Search for the cell housing the specified text and yield its [X, Y] center coordinate. 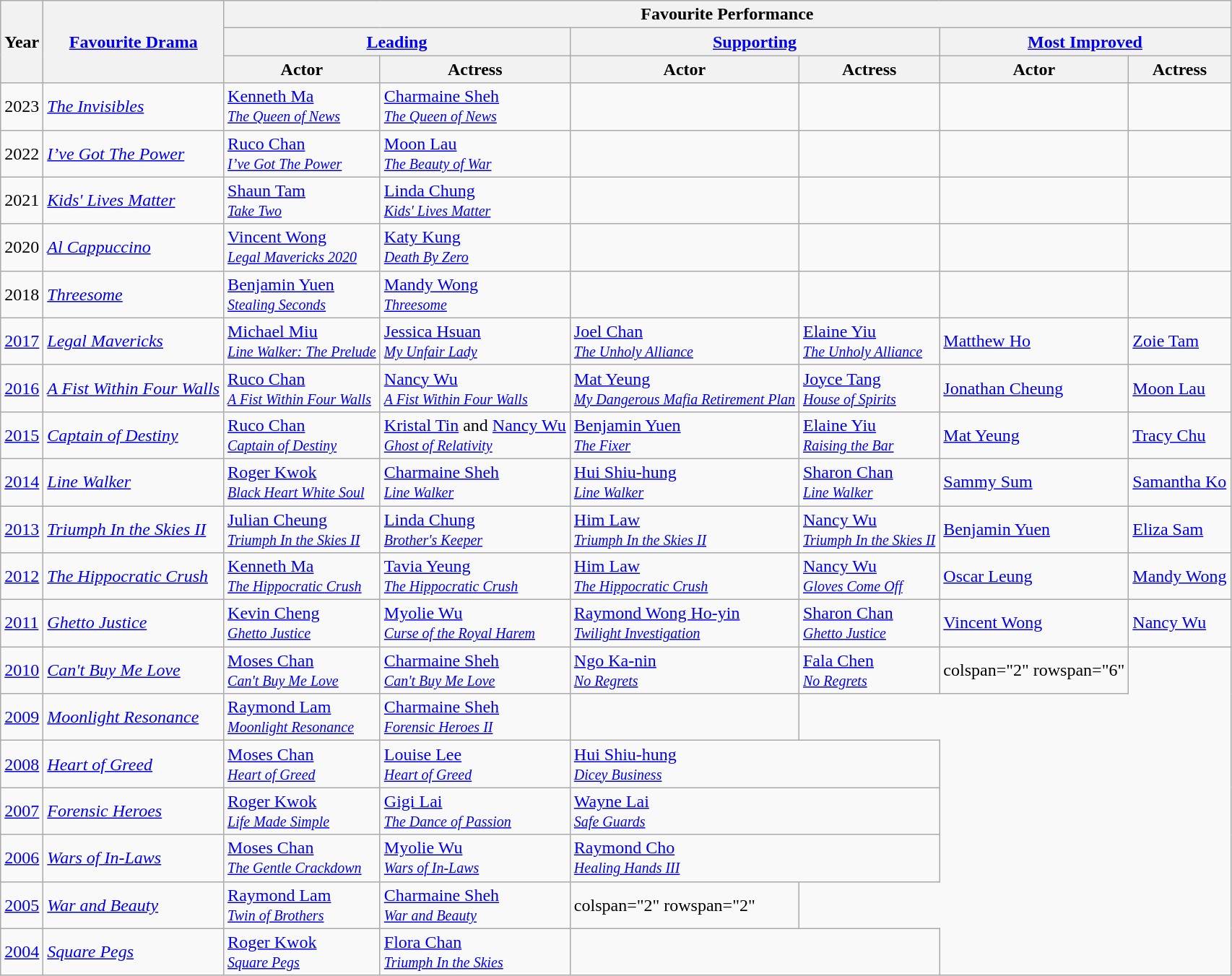
The Invisibles [134, 107]
Moses ChanThe Gentle Crackdown [302, 858]
Fala ChenNo Regrets [869, 670]
Joel ChanThe Unholy Alliance [685, 341]
colspan="2" rowspan="6" [1034, 670]
2010 [22, 670]
2015 [22, 435]
Louise LeeHeart of Greed [475, 764]
2014 [22, 482]
Leading [397, 42]
Roger KwokLife Made Simple [302, 811]
Year [22, 42]
Wars of In-Laws [134, 858]
Moon Lau [1180, 388]
Linda ChungBrother's Keeper [475, 528]
Zoie Tam [1180, 341]
Roger KwokSquare Pegs [302, 951]
Mandy WongThreesome [475, 295]
Heart of Greed [134, 764]
Ruco ChanI’ve Got The Power [302, 153]
Eliza Sam [1180, 528]
Forensic Heroes [134, 811]
Ruco ChanA Fist Within Four Walls [302, 388]
Samantha Ko [1180, 482]
2021 [22, 201]
Matthew Ho [1034, 341]
Him LawTriumph In the Skies II [685, 528]
Flora ChanTriumph In the Skies [475, 951]
Wayne LaiSafe Guards [755, 811]
Tracy Chu [1180, 435]
Ghetto Justice [134, 624]
Mandy Wong [1180, 576]
Moonlight Resonance [134, 718]
Charmaine ShehLine Walker [475, 482]
Raymond ChoHealing Hands III [755, 858]
Benjamin Yuen [1034, 528]
Line Walker [134, 482]
Kenneth MaThe Queen of News [302, 107]
Captain of Destiny [134, 435]
2023 [22, 107]
I’ve Got The Power [134, 153]
2009 [22, 718]
Nancy WuA Fist Within Four Walls [475, 388]
2011 [22, 624]
Ngo Ka-ninNo Regrets [685, 670]
War and Beauty [134, 905]
A Fist Within Four Walls [134, 388]
Jessica HsuanMy Unfair Lady [475, 341]
Raymond Wong Ho-yinTwilight Investigation [685, 624]
Ruco ChanCaptain of Destiny [302, 435]
Raymond LamTwin of Brothers [302, 905]
2016 [22, 388]
Triumph In the Skies II [134, 528]
Nancy WuTriumph In the Skies II [869, 528]
Vincent WongLegal Mavericks 2020 [302, 247]
2012 [22, 576]
Sharon ChanLine Walker [869, 482]
2013 [22, 528]
Kenneth MaThe Hippocratic Crush [302, 576]
Michael MiuLine Walker: The Prelude [302, 341]
Nancy Wu [1180, 624]
Mat YeungMy Dangerous Mafia Retirement Plan [685, 388]
Roger KwokBlack Heart White Soul [302, 482]
Moses ChanCan't Buy Me Love [302, 670]
Favourite Drama [134, 42]
Linda ChungKids' Lives Matter [475, 201]
colspan="2" rowspan="2" [685, 905]
Tavia YeungThe Hippocratic Crush [475, 576]
Benjamin YuenThe Fixer [685, 435]
Shaun TamTake Two [302, 201]
Al Cappuccino [134, 247]
Kristal Tin and Nancy WuGhost of Relativity [475, 435]
The Hippocratic Crush [134, 576]
2008 [22, 764]
2007 [22, 811]
Jonathan Cheung [1034, 388]
2004 [22, 951]
Him LawThe Hippocratic Crush [685, 576]
2005 [22, 905]
Charmaine ShehForensic Heroes II [475, 718]
Benjamin YuenStealing Seconds [302, 295]
Sammy Sum [1034, 482]
Nancy WuGloves Come Off [869, 576]
Raymond LamMoonlight Resonance [302, 718]
2020 [22, 247]
Threesome [134, 295]
Elaine YiuThe Unholy Alliance [869, 341]
Can't Buy Me Love [134, 670]
Joyce TangHouse of Spirits [869, 388]
Charmaine ShehCan't Buy Me Love [475, 670]
Vincent Wong [1034, 624]
Charmaine ShehThe Queen of News [475, 107]
Gigi LaiThe Dance of Passion [475, 811]
Myolie WuCurse of the Royal Harem [475, 624]
2017 [22, 341]
Kids' Lives Matter [134, 201]
Legal Mavericks [134, 341]
Katy KungDeath By Zero [475, 247]
2018 [22, 295]
Moses ChanHeart of Greed [302, 764]
Moon LauThe Beauty of War [475, 153]
Favourite Performance [728, 14]
Most Improved [1085, 42]
Myolie WuWars of In-Laws [475, 858]
Julian CheungTriumph In the Skies II [302, 528]
Charmaine ShehWar and Beauty [475, 905]
Mat Yeung [1034, 435]
Kevin ChengGhetto Justice [302, 624]
2022 [22, 153]
Supporting [755, 42]
Square Pegs [134, 951]
2006 [22, 858]
Hui Shiu-hungDicey Business [755, 764]
Elaine YiuRaising the Bar [869, 435]
Hui Shiu-hungLine Walker [685, 482]
Oscar Leung [1034, 576]
Sharon ChanGhetto Justice [869, 624]
